Return (X, Y) of the center of cell containing provided text 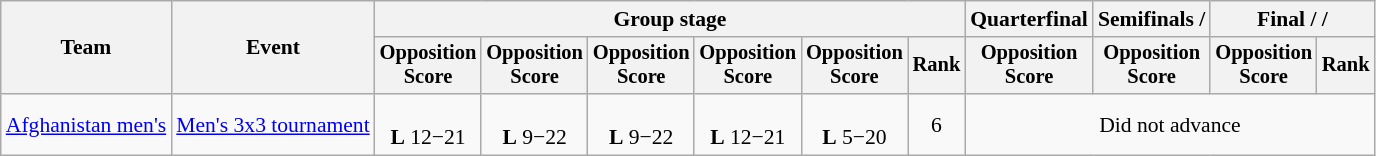
Afghanistan men's (86, 124)
Event (272, 48)
Men's 3x3 tournament (272, 124)
Quarterfinal (1029, 19)
Did not advance (1170, 124)
Final / / (1292, 19)
L 5−20 (854, 124)
Semifinals / (1152, 19)
Group stage (670, 19)
6 (937, 124)
Team (86, 48)
